Determine the (x, y) coordinate at the center of the cell enclosing the given text.  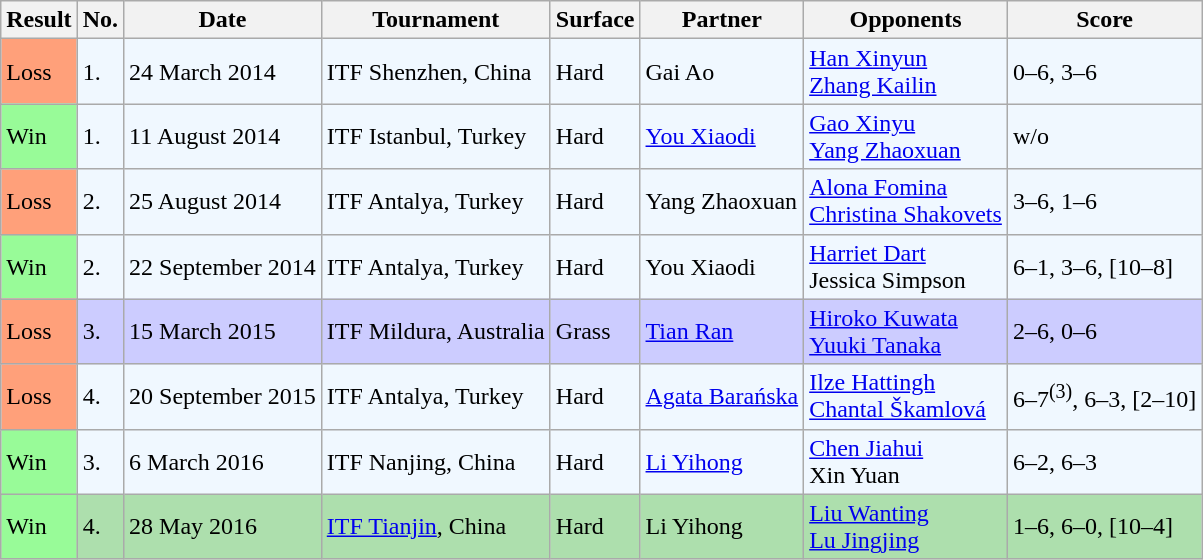
Hiroko Kuwata Yuuki Tanaka (906, 332)
ITF Shenzhen, China (436, 72)
Opponents (906, 20)
Han Xinyun Zhang Kailin (906, 72)
Liu Wanting Lu Jingjing (906, 526)
ITF Tianjin, China (436, 526)
ITF Mildura, Australia (436, 332)
w/o (1104, 136)
6–7(3), 6–3, [2–10] (1104, 396)
25 August 2014 (223, 202)
3–6, 1–6 (1104, 202)
Harriet Dart Jessica Simpson (906, 266)
22 September 2014 (223, 266)
Grass (595, 332)
ITF Istanbul, Turkey (436, 136)
Alona Fomina Christina Shakovets (906, 202)
Tournament (436, 20)
Score (1104, 20)
6 March 2016 (223, 462)
0–6, 3–6 (1104, 72)
11 August 2014 (223, 136)
Result (39, 20)
2–6, 0–6 (1104, 332)
Ilze Hattingh Chantal Škamlová (906, 396)
20 September 2015 (223, 396)
6–2, 6–3 (1104, 462)
Surface (595, 20)
6–1, 3–6, [10–8] (1104, 266)
Agata Barańska (722, 396)
28 May 2016 (223, 526)
Partner (722, 20)
Yang Zhaoxuan (722, 202)
ITF Nanjing, China (436, 462)
1–6, 6–0, [10–4] (1104, 526)
15 March 2015 (223, 332)
Gai Ao (722, 72)
Chen Jiahui Xin Yuan (906, 462)
Tian Ran (722, 332)
24 March 2014 (223, 72)
Date (223, 20)
Gao Xinyu Yang Zhaoxuan (906, 136)
No. (100, 20)
